Locate the cell with the specified text and output its (x, y) center coordinate. 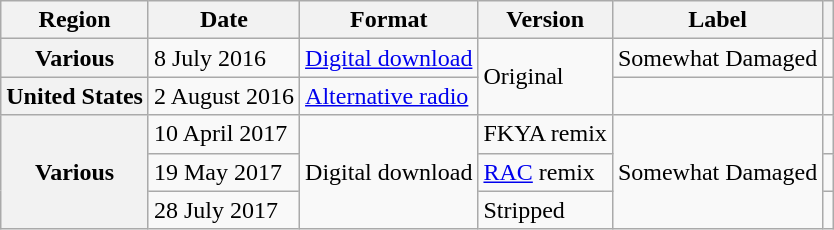
8 July 2016 (224, 58)
Stripped (545, 210)
19 May 2017 (224, 172)
FKYA remix (545, 134)
Alternative radio (389, 96)
Label (717, 20)
Region (75, 20)
United States (75, 96)
10 April 2017 (224, 134)
Original (545, 77)
28 July 2017 (224, 210)
Format (389, 20)
Version (545, 20)
RAC remix (545, 172)
2 August 2016 (224, 96)
Date (224, 20)
